Return [X, Y] of the center of cell containing provided text 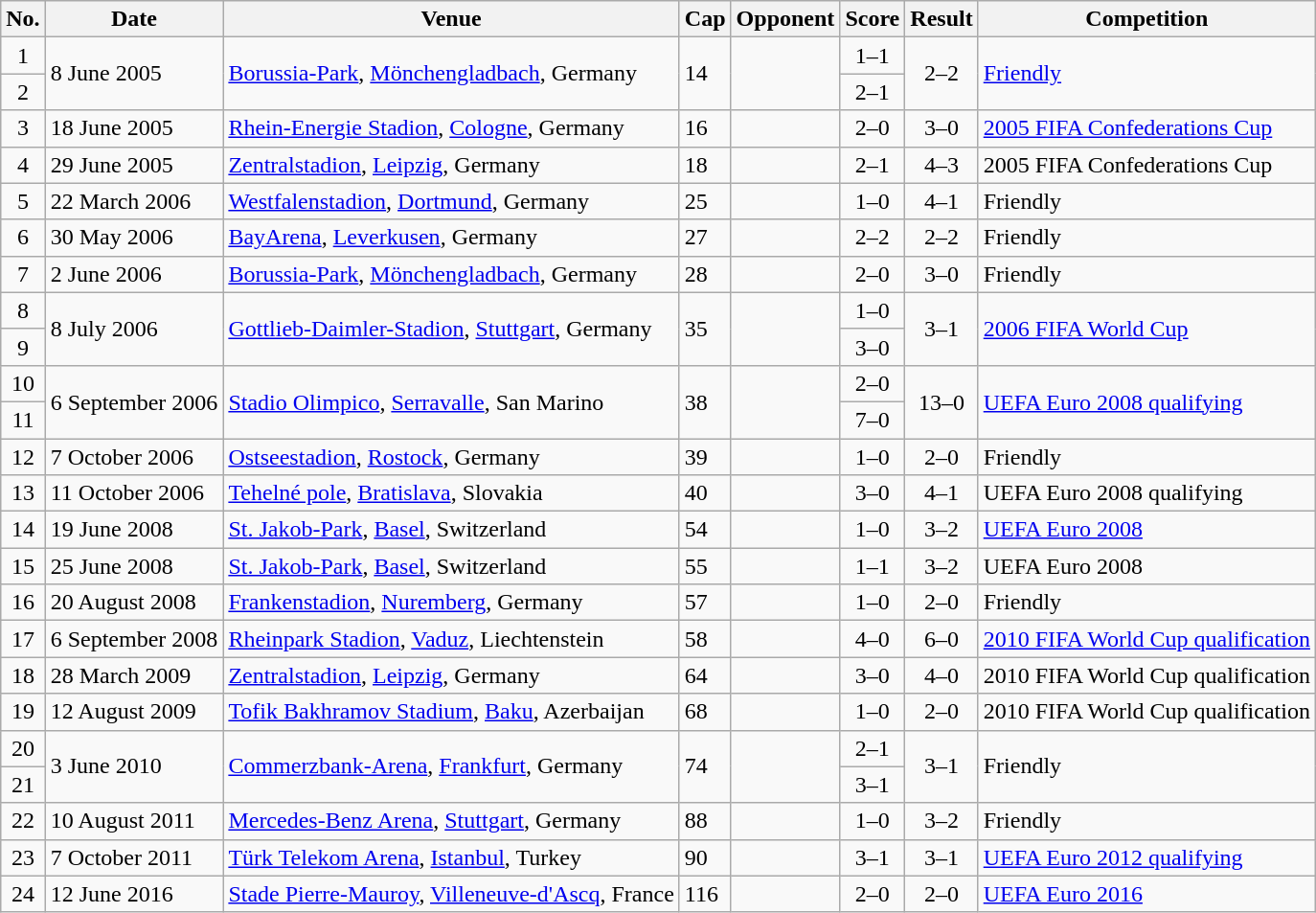
64 [705, 675]
6–0 [942, 639]
10 [23, 383]
1 [23, 56]
4–3 [942, 165]
30 May 2006 [134, 238]
Stadio Olimpico, Serravalle, San Marino [451, 401]
27 [705, 238]
Result [942, 19]
Türk Telekom Arena, Istanbul, Turkey [451, 857]
18 June 2005 [134, 128]
20 [23, 748]
20 August 2008 [134, 603]
Stade Pierre-Mauroy, Villeneuve-d'Ascq, France [451, 894]
15 [23, 566]
Ostseestadion, Rostock, Germany [451, 457]
7 October 2011 [134, 857]
6 September 2006 [134, 401]
Cap [705, 19]
BayArena, Leverkusen, Germany [451, 238]
12 June 2016 [134, 894]
11 October 2006 [134, 493]
Rheinpark Stadion, Vaduz, Liechtenstein [451, 639]
57 [705, 603]
12 [23, 457]
2 June 2006 [134, 274]
25 [705, 201]
40 [705, 493]
Rhein-Energie Stadion, Cologne, Germany [451, 128]
68 [705, 712]
3 June 2010 [134, 766]
54 [705, 530]
19 [23, 712]
28 [705, 274]
58 [705, 639]
11 [23, 420]
Tofik Bakhramov Stadium, Baku, Azerbaijan [451, 712]
28 March 2009 [134, 675]
9 [23, 347]
Opponent [785, 19]
Frankenstadion, Nuremberg, Germany [451, 603]
38 [705, 401]
29 June 2005 [134, 165]
6 September 2008 [134, 639]
Competition [1146, 19]
8 [23, 310]
90 [705, 857]
12 August 2009 [134, 712]
22 March 2006 [134, 201]
Westfalenstadion, Dortmund, Germany [451, 201]
116 [705, 894]
19 June 2008 [134, 530]
17 [23, 639]
2 [23, 92]
74 [705, 766]
Gottlieb-Daimler-Stadion, Stuttgart, Germany [451, 329]
No. [23, 19]
88 [705, 821]
6 [23, 238]
Score [873, 19]
2006 FIFA World Cup [1146, 329]
UEFA Euro 2012 qualifying [1146, 857]
21 [23, 785]
35 [705, 329]
39 [705, 457]
13 [23, 493]
Mercedes-Benz Arena, Stuttgart, Germany [451, 821]
7 [23, 274]
10 August 2011 [134, 821]
55 [705, 566]
3 [23, 128]
Tehelné pole, Bratislava, Slovakia [451, 493]
8 July 2006 [134, 329]
25 June 2008 [134, 566]
8 June 2005 [134, 74]
UEFA Euro 2016 [1146, 894]
4 [23, 165]
Venue [451, 19]
13–0 [942, 401]
Commerzbank-Arena, Frankfurt, Germany [451, 766]
22 [23, 821]
5 [23, 201]
24 [23, 894]
7–0 [873, 420]
7 October 2006 [134, 457]
Date [134, 19]
23 [23, 857]
